From the cell containing the given text, extract its center point as (x, y) coordinate. 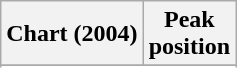
Chart (2004) (72, 34)
Peakposition (189, 34)
